Scan for the cell matching the given text and deliver its [x, y] coordinate at center. 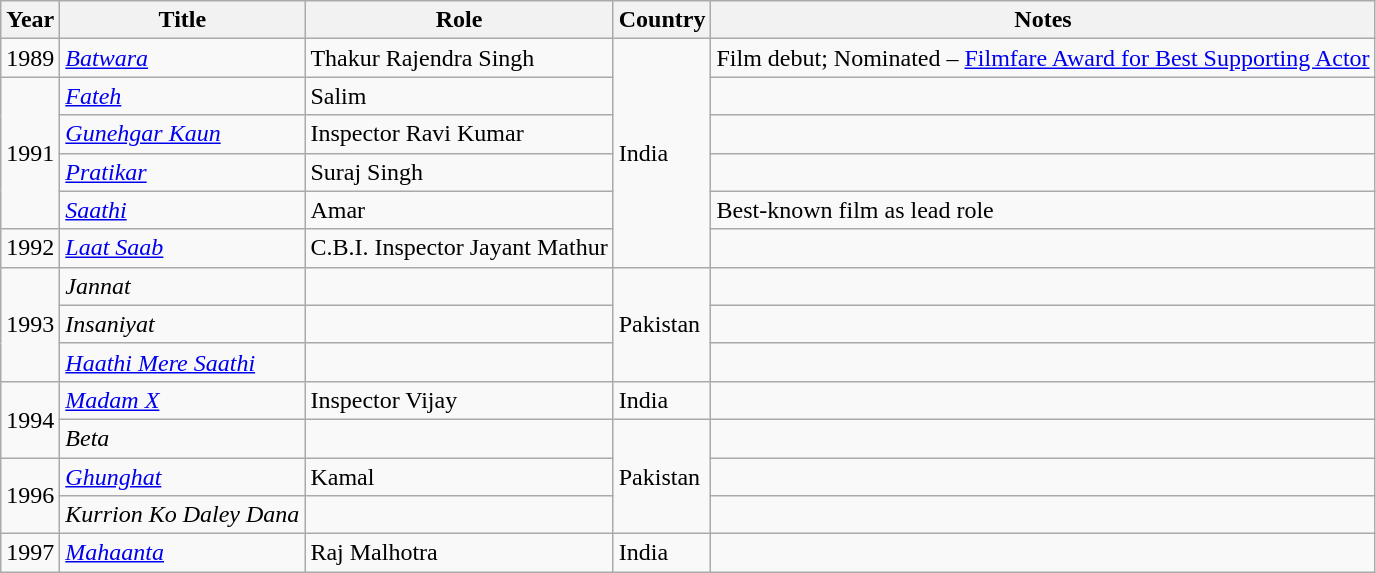
Role [459, 20]
Salim [459, 96]
Suraj Singh [459, 172]
1997 [30, 553]
Title [182, 20]
Film debut; Nominated – Filmfare Award for Best Supporting Actor [1043, 58]
Kurrion Ko Daley Dana [182, 515]
Beta [182, 438]
Ghunghat [182, 477]
Saathi [182, 210]
1991 [30, 153]
Fateh [182, 96]
1994 [30, 419]
1989 [30, 58]
1992 [30, 248]
Best-known film as lead role [1043, 210]
C.B.I. Inspector Jayant Mathur [459, 248]
Inspector Vijay [459, 400]
Gunehgar Kaun [182, 134]
Pratikar [182, 172]
Amar [459, 210]
Country [662, 20]
Inspector Ravi Kumar [459, 134]
1996 [30, 496]
Notes [1043, 20]
Madam X [182, 400]
Thakur Rajendra Singh [459, 58]
Kamal [459, 477]
Laat Saab [182, 248]
Year [30, 20]
Insaniyat [182, 324]
Batwara [182, 58]
Haathi Mere Saathi [182, 362]
1993 [30, 324]
Raj Malhotra [459, 553]
Mahaanta [182, 553]
Jannat [182, 286]
